Output the (X, Y) coordinate of the center of the cell containing the given text.  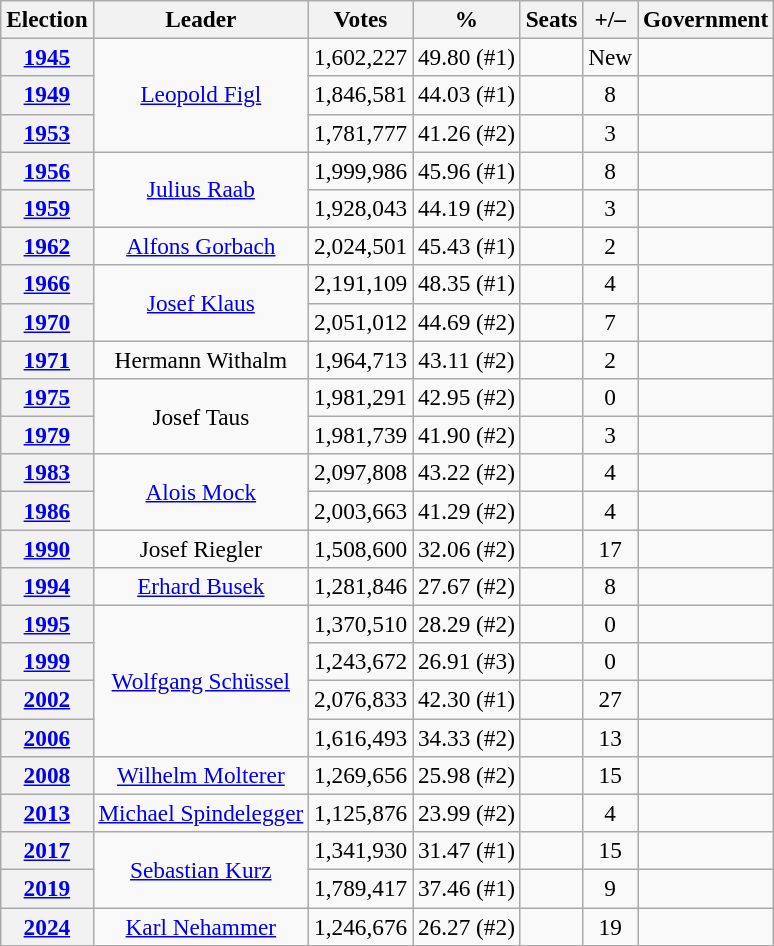
Sebastian Kurz (201, 869)
Alois Mock (201, 492)
1,846,581 (361, 95)
1986 (47, 510)
1999 (47, 662)
19 (610, 926)
7 (610, 322)
1983 (47, 473)
43.11 (#2) (467, 359)
1949 (47, 95)
1945 (47, 57)
Hermann Withalm (201, 359)
45.96 (#1) (467, 170)
1,246,676 (361, 926)
44.19 (#2) (467, 208)
17 (610, 548)
2,097,808 (361, 473)
Erhard Busek (201, 586)
25.98 (#2) (467, 775)
27 (610, 699)
Election (47, 19)
1,125,876 (361, 813)
2,076,833 (361, 699)
1,341,930 (361, 850)
1970 (47, 322)
45.43 (#1) (467, 246)
Wilhelm Molterer (201, 775)
+/– (610, 19)
42.95 (#2) (467, 397)
1,964,713 (361, 359)
Leader (201, 19)
2013 (47, 813)
34.33 (#2) (467, 737)
1994 (47, 586)
28.29 (#2) (467, 624)
Wolfgang Schüssel (201, 680)
26.91 (#3) (467, 662)
32.06 (#2) (467, 548)
1,370,510 (361, 624)
2002 (47, 699)
31.47 (#1) (467, 850)
Government (706, 19)
2006 (47, 737)
1959 (47, 208)
1,928,043 (361, 208)
41.29 (#2) (467, 510)
43.22 (#2) (467, 473)
1975 (47, 397)
Leopold Figl (201, 94)
2,191,109 (361, 284)
13 (610, 737)
44.03 (#1) (467, 95)
41.90 (#2) (467, 435)
New (610, 57)
Karl Nehammer (201, 926)
42.30 (#1) (467, 699)
37.46 (#1) (467, 888)
1,789,417 (361, 888)
2,003,663 (361, 510)
2,024,501 (361, 246)
2017 (47, 850)
1956 (47, 170)
1,981,291 (361, 397)
1953 (47, 133)
Josef Klaus (201, 303)
1,243,672 (361, 662)
Michael Spindelegger (201, 813)
26.27 (#2) (467, 926)
Josef Taus (201, 416)
48.35 (#1) (467, 284)
Seats (552, 19)
2019 (47, 888)
27.67 (#2) (467, 586)
23.99 (#2) (467, 813)
1,281,846 (361, 586)
1,999,986 (361, 170)
Josef Riegler (201, 548)
2024 (47, 926)
% (467, 19)
1990 (47, 548)
41.26 (#2) (467, 133)
2,051,012 (361, 322)
Alfons Gorbach (201, 246)
9 (610, 888)
1,269,656 (361, 775)
1979 (47, 435)
1,616,493 (361, 737)
Julius Raab (201, 189)
1962 (47, 246)
1,508,600 (361, 548)
1995 (47, 624)
49.80 (#1) (467, 57)
44.69 (#2) (467, 322)
2008 (47, 775)
1,981,739 (361, 435)
1,602,227 (361, 57)
Votes (361, 19)
1971 (47, 359)
1966 (47, 284)
1,781,777 (361, 133)
